For the text-containing cell, return its midpoint in [X, Y] coordinate format. 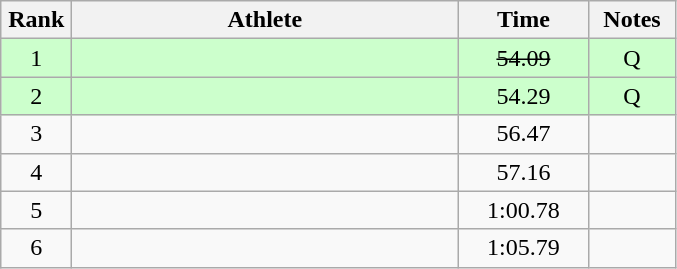
3 [36, 134]
2 [36, 96]
1 [36, 58]
54.29 [524, 96]
56.47 [524, 134]
Rank [36, 20]
54.09 [524, 58]
5 [36, 210]
1:00.78 [524, 210]
Athlete [265, 20]
6 [36, 248]
Notes [632, 20]
4 [36, 172]
1:05.79 [524, 248]
57.16 [524, 172]
Time [524, 20]
